Extract the [x, y] coordinate from the center of the cell holding the provided text.  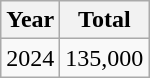
2024 [30, 58]
Total [104, 20]
Year [30, 20]
135,000 [104, 58]
